Capture the cell that displays the provided text and extract its (X, Y) central coordinate. 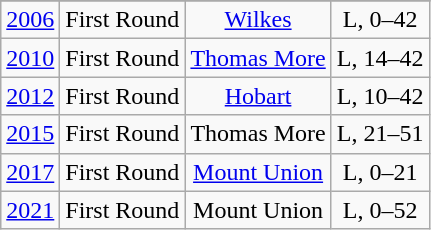
2006 (30, 20)
2010 (30, 58)
2015 (30, 134)
2021 (30, 210)
2012 (30, 96)
L, 0–42 (380, 20)
Hobart (258, 96)
Wilkes (258, 20)
L, 0–52 (380, 210)
L, 10–42 (380, 96)
2017 (30, 172)
L, 0–21 (380, 172)
L, 14–42 (380, 58)
L, 21–51 (380, 134)
